Output the (X, Y) coordinate of the center of the cell containing the given text.  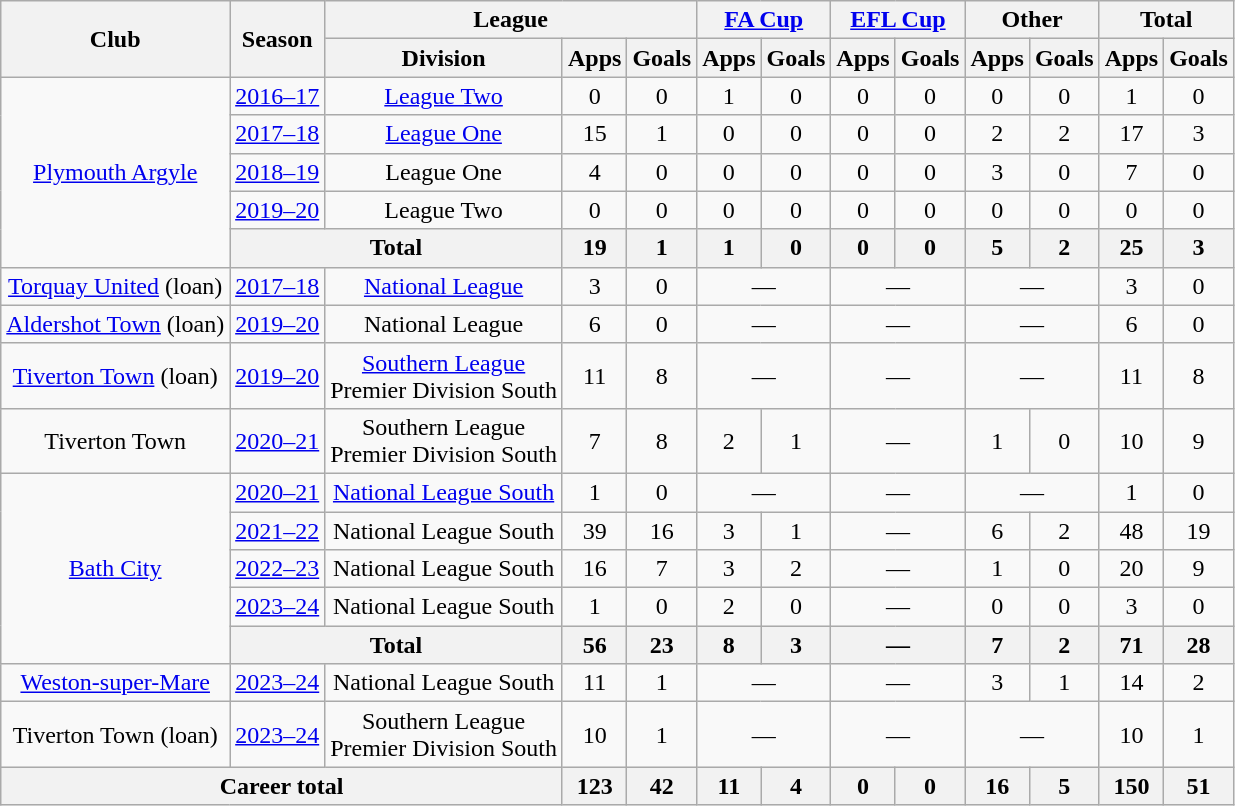
League (511, 20)
150 (1131, 786)
56 (594, 645)
20 (1131, 569)
Career total (282, 786)
Torquay United (loan) (116, 286)
Season (278, 39)
2016–17 (278, 96)
15 (594, 134)
EFL Cup (898, 20)
71 (1131, 645)
17 (1131, 134)
2022–23 (278, 569)
25 (1131, 248)
23 (662, 645)
2021–22 (278, 531)
14 (1131, 683)
Tiverton Town (116, 440)
FA Cup (764, 20)
42 (662, 786)
Aldershot Town (loan) (116, 324)
48 (1131, 531)
39 (594, 531)
Other (1032, 20)
Division (444, 58)
Bath City (116, 568)
Plymouth Argyle (116, 172)
2018–19 (278, 172)
123 (594, 786)
28 (1199, 645)
Club (116, 39)
51 (1199, 786)
Weston-super-Mare (116, 683)
